Pinpoint the cell where the given text exists, returning its (X, Y) midpoint coordinate. 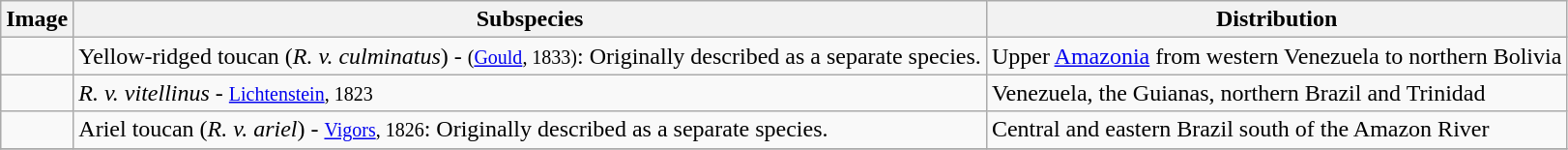
Yellow-ridged toucan (R. v. culminatus) - (Gould, 1833): Originally described as a separate species. (530, 56)
Subspecies (530, 19)
Image (37, 19)
Ariel toucan (R. v. ariel) - Vigors, 1826: Originally described as a separate species. (530, 130)
Central and eastern Brazil south of the Amazon River (1276, 130)
R. v. vitellinus - Lichtenstein, 1823 (530, 93)
Distribution (1276, 19)
Upper Amazonia from western Venezuela to northern Bolivia (1276, 56)
Venezuela, the Guianas, northern Brazil and Trinidad (1276, 93)
